Output the [x, y] coordinate of the center of the cell containing the given text.  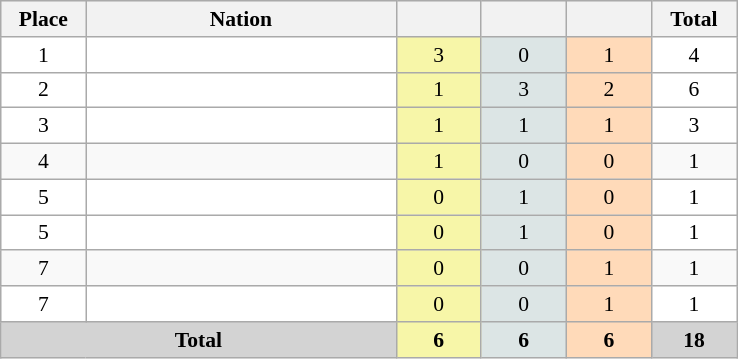
Nation [241, 19]
Place [44, 19]
18 [694, 340]
